Provide the (X, Y) coordinate of the cell's center where the given text is located.  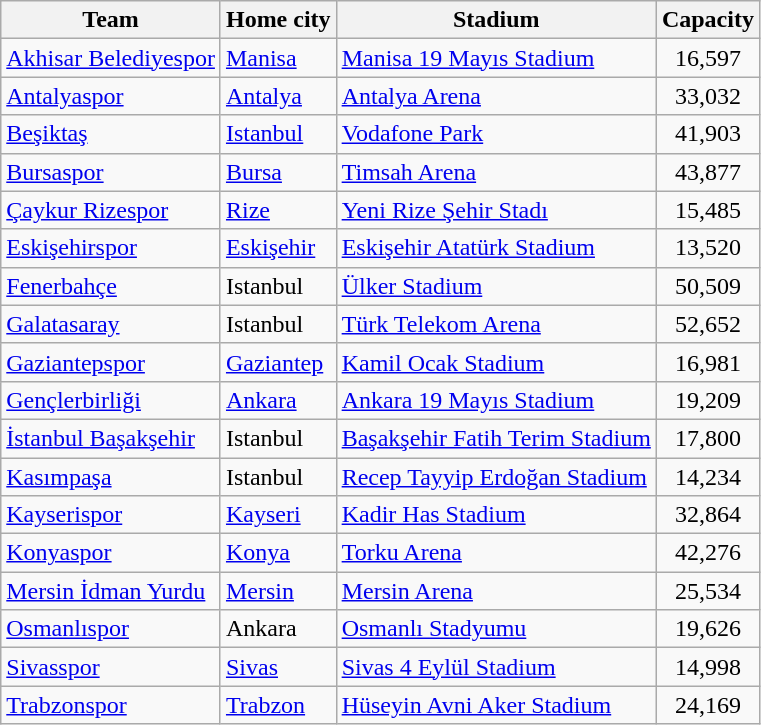
50,509 (708, 286)
Mersin (278, 591)
Manisa 19 Mayıs Stadium (496, 58)
Başakşehir Fatih Terim Stadium (496, 438)
Timsah Arena (496, 172)
Mersin İdman Yurdu (111, 591)
Çaykur Rizespor (111, 210)
16,981 (708, 362)
33,032 (708, 96)
İstanbul Başakşehir (111, 438)
Eskişehir (278, 248)
Trabzon (278, 705)
Ankara 19 Mayıs Stadium (496, 400)
13,520 (708, 248)
Kadir Has Stadium (496, 515)
19,209 (708, 400)
41,903 (708, 134)
Home city (278, 20)
16,597 (708, 58)
Sivas (278, 667)
Trabzonspor (111, 705)
Konya (278, 553)
Osmanlıspor (111, 629)
43,877 (708, 172)
Vodafone Park (496, 134)
Recep Tayyip Erdoğan Stadium (496, 477)
Bursa (278, 172)
24,169 (708, 705)
Hüseyin Avni Aker Stadium (496, 705)
Antalya Arena (496, 96)
Sivas 4 Eylül Stadium (496, 667)
Konyaspor (111, 553)
Sivasspor (111, 667)
Galatasaray (111, 324)
Capacity (708, 20)
Eskişehir Atatürk Stadium (496, 248)
42,276 (708, 553)
Stadium (496, 20)
Antalyaspor (111, 96)
14,998 (708, 667)
Ülker Stadium (496, 286)
Antalya (278, 96)
Türk Telekom Arena (496, 324)
Fenerbahçe (111, 286)
Team (111, 20)
Gençlerbirliği (111, 400)
Kayserispor (111, 515)
Akhisar Belediyespor (111, 58)
32,864 (708, 515)
Rize (278, 210)
Beşiktaş (111, 134)
Gaziantepspor (111, 362)
Torku Arena (496, 553)
19,626 (708, 629)
Gaziantep (278, 362)
Osmanlı Stadyumu (496, 629)
25,534 (708, 591)
Yeni Rize Şehir Stadı (496, 210)
Eskişehirspor (111, 248)
Kamil Ocak Stadium (496, 362)
Mersin Arena (496, 591)
Bursaspor (111, 172)
15,485 (708, 210)
Kasımpaşa (111, 477)
14,234 (708, 477)
17,800 (708, 438)
Kayseri (278, 515)
52,652 (708, 324)
Manisa (278, 58)
